Locate the cell with the specified text and output its (X, Y) center coordinate. 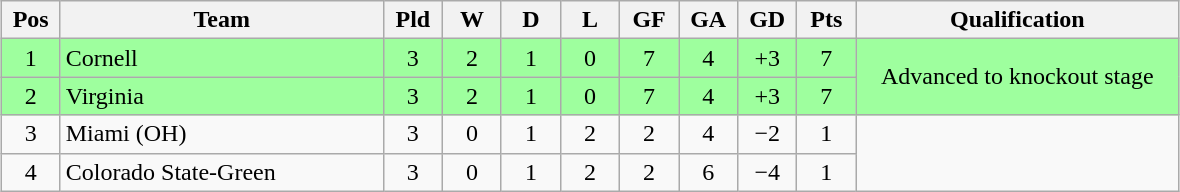
6 (708, 172)
Pld (412, 20)
Pts (826, 20)
GF (650, 20)
Virginia (222, 96)
Cornell (222, 58)
Colorado State-Green (222, 172)
Qualification (1018, 20)
GD (768, 20)
L (590, 20)
D (530, 20)
Pos (30, 20)
Advanced to knockout stage (1018, 77)
−2 (768, 134)
Team (222, 20)
W (472, 20)
Miami (OH) (222, 134)
−4 (768, 172)
GA (708, 20)
